Extract the [x, y] coordinate from the center of the cell holding the provided text.  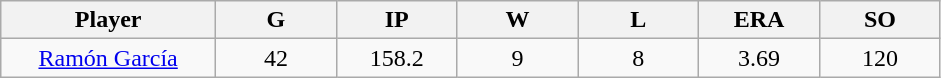
G [276, 20]
9 [518, 58]
Ramón García [108, 58]
120 [880, 58]
158.2 [396, 58]
L [638, 20]
42 [276, 58]
ERA [760, 20]
SO [880, 20]
W [518, 20]
8 [638, 58]
3.69 [760, 58]
Player [108, 20]
IP [396, 20]
